Return [x, y] of the center of cell containing provided text 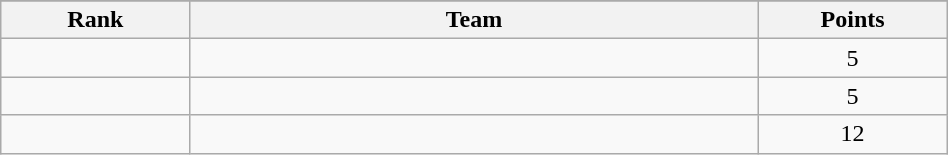
Rank [96, 20]
12 [852, 134]
Points [852, 20]
Team [474, 20]
